For the text-containing cell, return its midpoint in (X, Y) coordinate format. 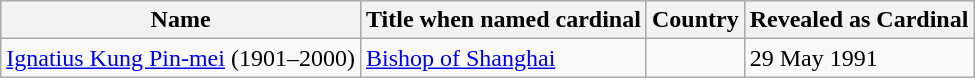
Name (181, 20)
Bishop of Shanghai (503, 58)
Ignatius Kung Pin-mei (1901–2000) (181, 58)
Title when named cardinal (503, 20)
29 May 1991 (859, 58)
Revealed as Cardinal (859, 20)
Country (695, 20)
